Find where the given text appears and provide that cell's center as (X, Y) coordinate. 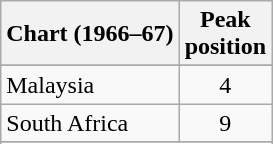
Peakposition (225, 34)
South Africa (90, 123)
Chart (1966–67) (90, 34)
9 (225, 123)
Malaysia (90, 85)
4 (225, 85)
